Identify which cell holds the provided text, then report its [x, y] central coordinate. 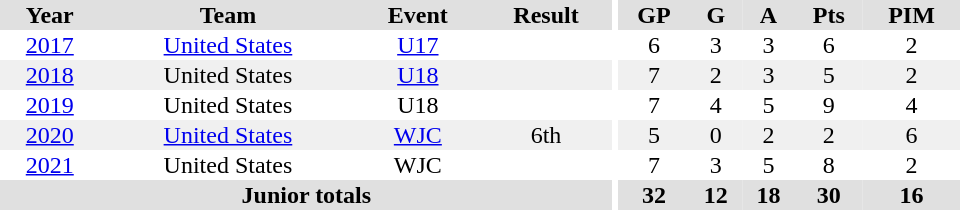
0 [716, 135]
18 [768, 195]
Team [228, 15]
Result [546, 15]
Junior totals [306, 195]
8 [829, 165]
9 [829, 105]
G [716, 15]
2021 [50, 165]
Event [418, 15]
2020 [50, 135]
U17 [418, 45]
12 [716, 195]
2018 [50, 75]
6th [546, 135]
A [768, 15]
2017 [50, 45]
32 [654, 195]
16 [912, 195]
30 [829, 195]
Pts [829, 15]
PIM [912, 15]
2019 [50, 105]
GP [654, 15]
Year [50, 15]
